Pinpoint the cell where the given text exists, returning its [X, Y] midpoint coordinate. 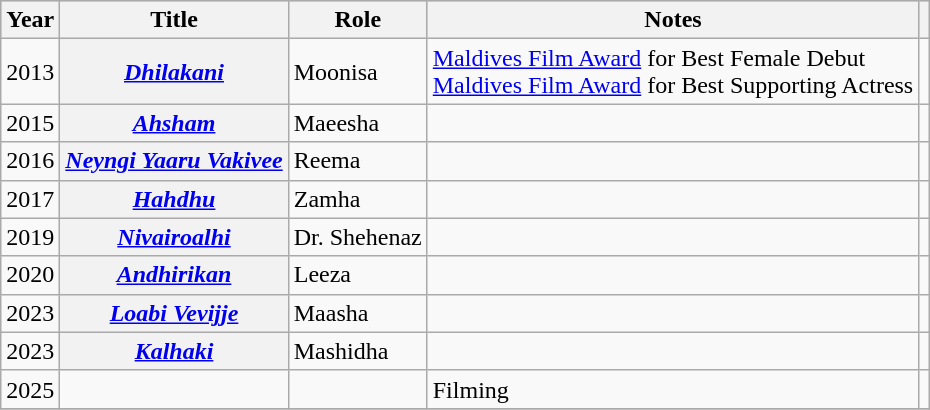
2016 [30, 161]
Moonisa [358, 72]
Title [174, 20]
Hahdhu [174, 199]
Loabi Vevijje [174, 313]
Dr. Shehenaz [358, 237]
2019 [30, 237]
Maldives Film Award for Best Female DebutMaldives Film Award for Best Supporting Actress [673, 72]
Dhilakani [174, 72]
2017 [30, 199]
Year [30, 20]
2020 [30, 275]
Andhirikan [174, 275]
Reema [358, 161]
Nivairoalhi [174, 237]
2025 [30, 389]
Zamha [358, 199]
Notes [673, 20]
Mashidha [358, 351]
2015 [30, 123]
Maeesha [358, 123]
Ahsham [174, 123]
Leeza [358, 275]
Neyngi Yaaru Vakivee [174, 161]
2013 [30, 72]
Filming [673, 389]
Role [358, 20]
Kalhaki [174, 351]
Maasha [358, 313]
